Find where the given text appears and provide that cell's center as [X, Y] coordinate. 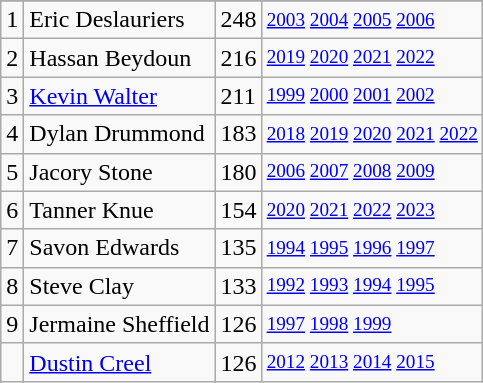
2020 2021 2022 2023 [372, 210]
1 [12, 20]
135 [238, 248]
248 [238, 20]
Dustin Creel [120, 362]
4 [12, 134]
154 [238, 210]
211 [238, 96]
9 [12, 324]
Jacory Stone [120, 172]
1994 1995 1996 1997 [372, 248]
2019 2020 2021 2022 [372, 58]
1999 2000 2001 2002 [372, 96]
1992 1993 1994 1995 [372, 286]
2 [12, 58]
180 [238, 172]
6 [12, 210]
Hassan Beydoun [120, 58]
5 [12, 172]
Dylan Drummond [120, 134]
Eric Deslauriers [120, 20]
2003 2004 2005 2006 [372, 20]
Savon Edwards [120, 248]
133 [238, 286]
Steve Clay [120, 286]
3 [12, 96]
183 [238, 134]
2018 2019 2020 2021 2022 [372, 134]
1997 1998 1999 [372, 324]
216 [238, 58]
Jermaine Sheffield [120, 324]
7 [12, 248]
2006 2007 2008 2009 [372, 172]
2012 2013 2014 2015 [372, 362]
8 [12, 286]
Kevin Walter [120, 96]
Tanner Knue [120, 210]
